From the cell containing the given text, extract its center point as (X, Y) coordinate. 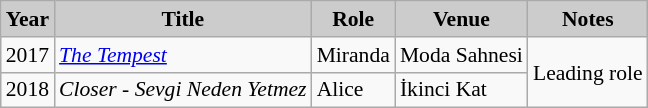
2018 (28, 90)
Alice (354, 90)
Role (354, 19)
Title (183, 19)
2017 (28, 55)
Leading role (588, 72)
İkinci Kat (462, 90)
Miranda (354, 55)
Notes (588, 19)
The Tempest (183, 55)
Venue (462, 19)
Year (28, 19)
Moda Sahnesi (462, 55)
Closer - Sevgi Neden Yetmez (183, 90)
